Return the [x, y] coordinate for the center point of the cell that contains the specified text.  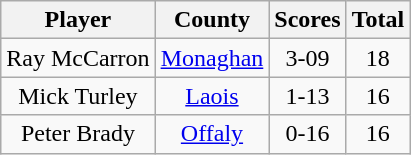
Scores [308, 20]
18 [378, 58]
3-09 [308, 58]
County [212, 20]
0-16 [308, 134]
Laois [212, 96]
Peter Brady [78, 134]
Offaly [212, 134]
Player [78, 20]
1-13 [308, 96]
Monaghan [212, 58]
Ray McCarron [78, 58]
Total [378, 20]
Mick Turley [78, 96]
